Pinpoint the cell where the given text exists, returning its (x, y) midpoint coordinate. 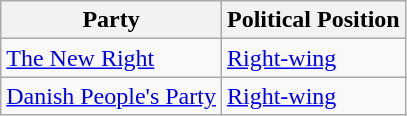
Danish People's Party (112, 96)
Political Position (313, 20)
Party (112, 20)
The New Right (112, 58)
